Pinpoint the cell where the given text exists, returning its [X, Y] midpoint coordinate. 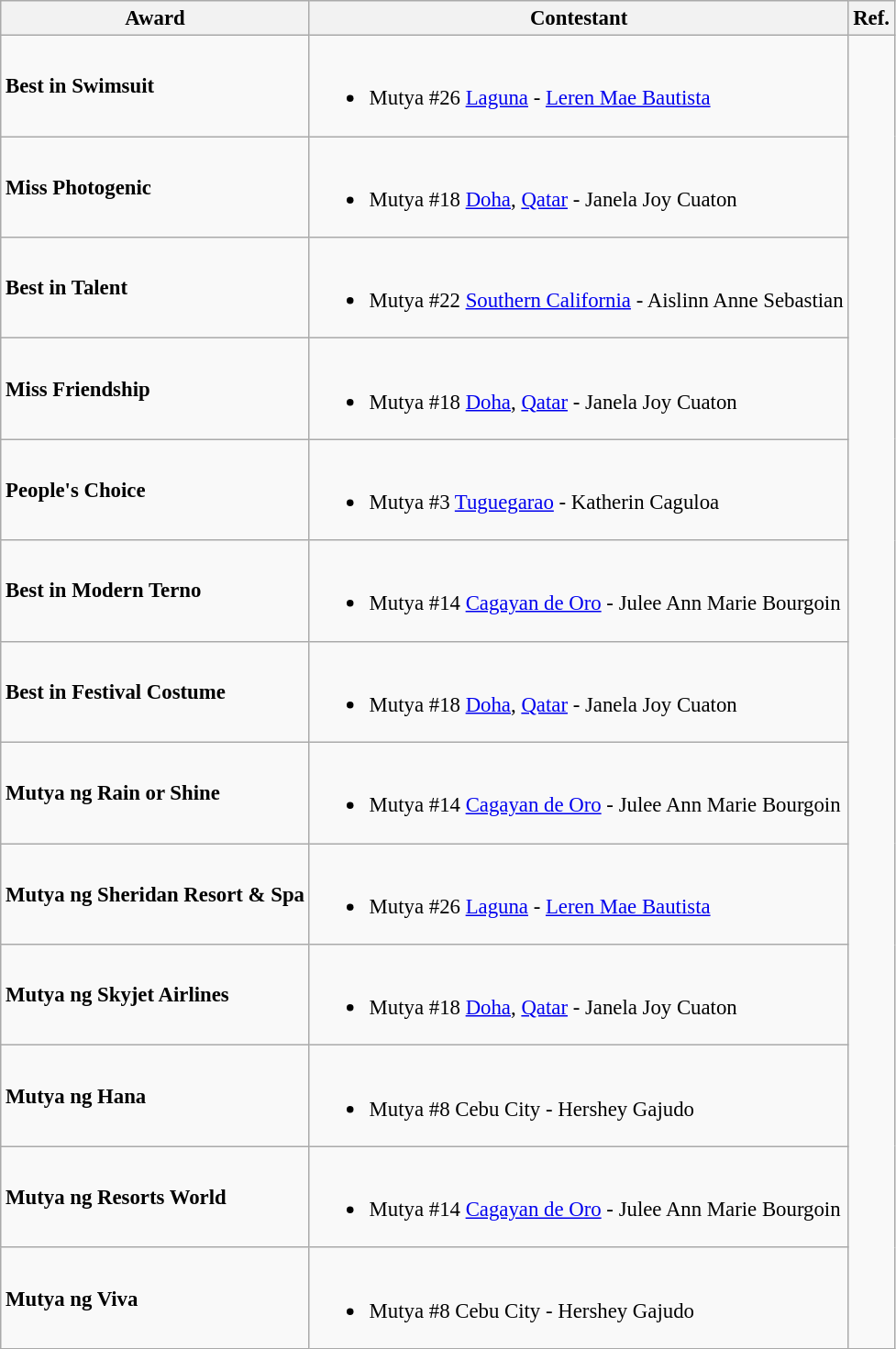
Mutya ng Rain or Shine [156, 793]
Mutya ng Viva [156, 1298]
Mutya ng Resorts World [156, 1197]
Best in Festival Costume [156, 691]
Contestant [579, 18]
Mutya ng Sheridan Resort & Spa [156, 894]
Mutya ng Hana [156, 1096]
Award [156, 18]
Miss Photogenic [156, 187]
Mutya #3 Tuguegarao - Katherin Caguloa [579, 490]
Best in Talent [156, 288]
Best in Modern Terno [156, 591]
Mutya ng Skyjet Airlines [156, 995]
Miss Friendship [156, 389]
Ref. [871, 18]
Mutya #22 Southern California - Aislinn Anne Sebastian [579, 288]
People's Choice [156, 490]
Best in Swimsuit [156, 86]
